From the cell containing the given text, extract its center point as [X, Y] coordinate. 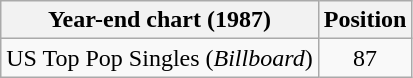
US Top Pop Singles (Billboard) [160, 58]
Position [365, 20]
Year-end chart (1987) [160, 20]
87 [365, 58]
